Return the [X, Y] coordinate for the center point of the cell that contains the specified text.  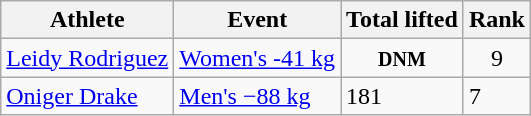
Rank [496, 20]
Event [258, 20]
Total lifted [402, 20]
Athlete [88, 20]
9 [496, 58]
Men's −88 kg [258, 96]
Leidy Rodriguez [88, 58]
Women's -41 kg [258, 58]
Oniger Drake [88, 96]
DNM [402, 58]
7 [496, 96]
181 [402, 96]
